Capture the cell that displays the provided text and extract its (x, y) central coordinate. 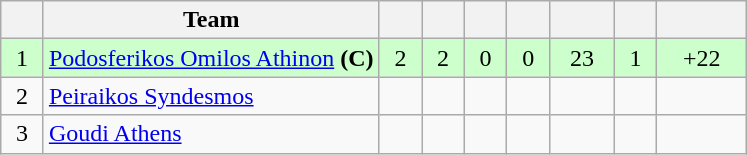
3 (22, 134)
Goudi Athens (211, 134)
Team (211, 20)
Peiraikos Syndesmos (211, 96)
23 (582, 58)
Podosferikos Omilos Athinon (C) (211, 58)
+22 (702, 58)
